From the cell containing the given text, extract its center point as [X, Y] coordinate. 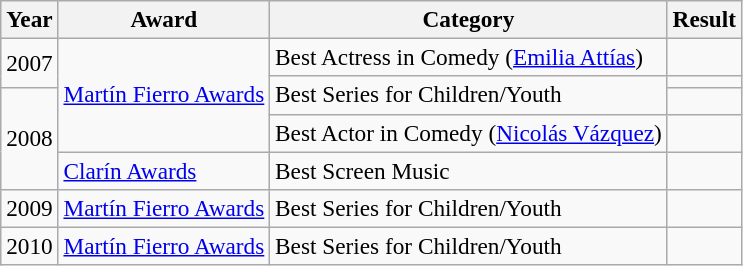
Category [469, 19]
Best Actress in Comedy (Emilia Attías) [469, 57]
2008 [30, 138]
Clarín Awards [164, 170]
2010 [30, 246]
Year [30, 19]
Best Screen Music [469, 170]
2007 [30, 62]
Award [164, 19]
Result [704, 19]
Best Actor in Comedy (Nicolás Vázquez) [469, 133]
2009 [30, 208]
